Determine the (X, Y) coordinate at the center of the cell enclosing the given text.  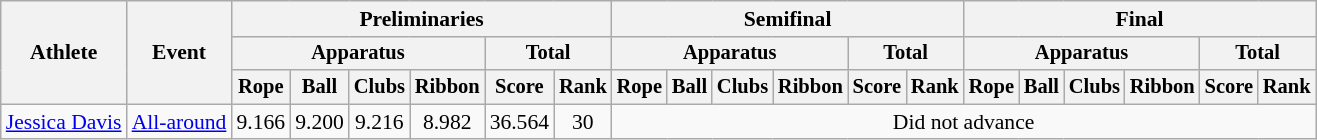
9.166 (260, 122)
Semifinal (788, 19)
Preliminaries (421, 19)
All-around (180, 122)
Final (1140, 19)
8.982 (448, 122)
36.564 (520, 122)
Athlete (64, 52)
Event (180, 52)
9.216 (380, 122)
30 (583, 122)
9.200 (320, 122)
Did not advance (964, 122)
Jessica Davis (64, 122)
